Search for the cell housing the specified text and yield its (x, y) center coordinate. 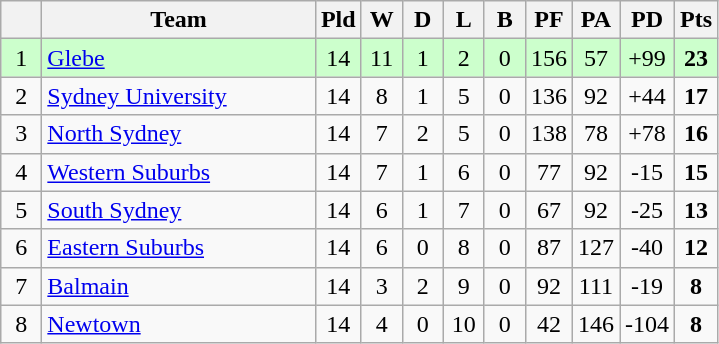
Pld (338, 20)
156 (548, 58)
Team (179, 20)
67 (548, 210)
16 (696, 134)
-25 (648, 210)
77 (548, 172)
PD (648, 20)
78 (596, 134)
Balmain (179, 286)
111 (596, 286)
138 (548, 134)
11 (382, 58)
136 (548, 96)
+78 (648, 134)
42 (548, 324)
Glebe (179, 58)
10 (464, 324)
12 (696, 248)
South Sydney (179, 210)
15 (696, 172)
L (464, 20)
-15 (648, 172)
57 (596, 58)
87 (548, 248)
+99 (648, 58)
+44 (648, 96)
17 (696, 96)
13 (696, 210)
9 (464, 286)
B (504, 20)
Eastern Suburbs (179, 248)
-40 (648, 248)
Western Suburbs (179, 172)
D (422, 20)
23 (696, 58)
Sydney University (179, 96)
North Sydney (179, 134)
W (382, 20)
PF (548, 20)
127 (596, 248)
-19 (648, 286)
146 (596, 324)
-104 (648, 324)
PA (596, 20)
Pts (696, 20)
Newtown (179, 324)
